Detect which cell encompasses the target text, then output its [x, y] center coordinate. 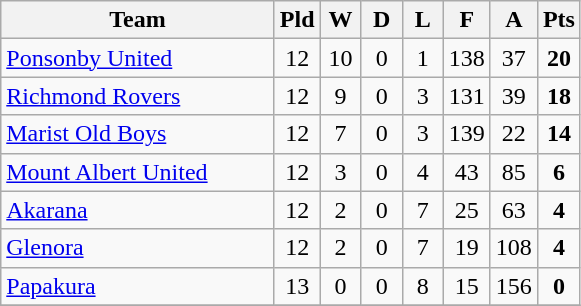
85 [514, 172]
Richmond Rovers [138, 96]
108 [514, 248]
D [382, 20]
19 [466, 248]
Marist Old Boys [138, 134]
156 [514, 286]
1 [422, 58]
131 [466, 96]
Papakura [138, 286]
13 [297, 286]
Mount Albert United [138, 172]
15 [466, 286]
20 [558, 58]
Pts [558, 20]
10 [340, 58]
W [340, 20]
39 [514, 96]
14 [558, 134]
L [422, 20]
43 [466, 172]
63 [514, 210]
8 [422, 286]
18 [558, 96]
37 [514, 58]
F [466, 20]
138 [466, 58]
139 [466, 134]
Glenora [138, 248]
Pld [297, 20]
Team [138, 20]
A [514, 20]
6 [558, 172]
25 [466, 210]
Akarana [138, 210]
22 [514, 134]
9 [340, 96]
Ponsonby United [138, 58]
